Find where the given text appears and provide that cell's center as (x, y) coordinate. 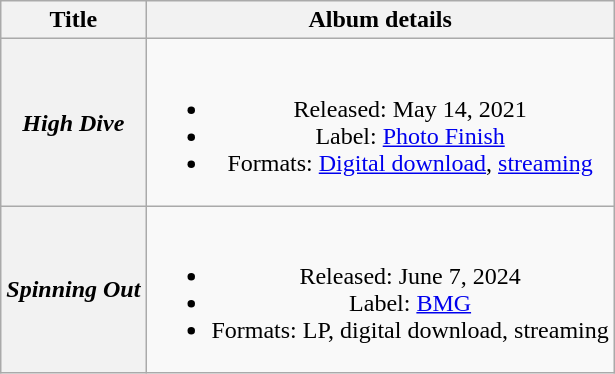
Spinning Out (74, 290)
Released: May 14, 2021Label: Photo FinishFormats: Digital download, streaming (380, 122)
Title (74, 20)
Released: June 7, 2024Label: BMGFormats: LP, digital download, streaming (380, 290)
High Dive (74, 122)
Album details (380, 20)
